Search for the cell housing the specified text and yield its (X, Y) center coordinate. 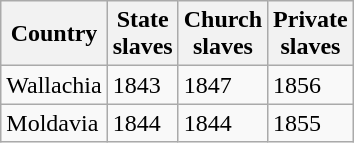
1855 (311, 123)
Country (54, 34)
Privateslaves (311, 34)
1847 (222, 85)
1856 (311, 85)
Churchslaves (222, 34)
Stateslaves (142, 34)
1843 (142, 85)
Wallachia (54, 85)
Moldavia (54, 123)
